Pinpoint the cell where the given text exists, returning its (x, y) midpoint coordinate. 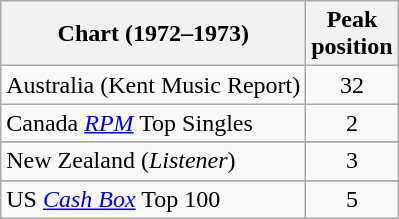
Chart (1972–1973) (154, 34)
Peakposition (352, 34)
US Cash Box Top 100 (154, 199)
2 (352, 123)
New Zealand (Listener) (154, 161)
32 (352, 85)
5 (352, 199)
Australia (Kent Music Report) (154, 85)
3 (352, 161)
Canada RPM Top Singles (154, 123)
